Detect which cell encompasses the target text, then output its (x, y) center coordinate. 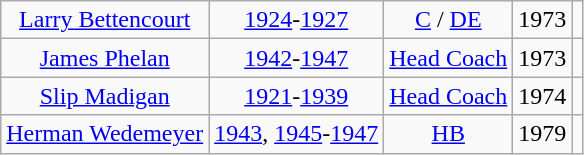
Herman Wedemeyer (105, 134)
1943, 1945-1947 (296, 134)
1942-1947 (296, 58)
1921-1939 (296, 96)
Slip Madigan (105, 96)
HB (448, 134)
1974 (542, 96)
C / DE (448, 20)
1979 (542, 134)
James Phelan (105, 58)
1924-1927 (296, 20)
Larry Bettencourt (105, 20)
